Extract the [x, y] coordinate from the center of the cell holding the provided text.  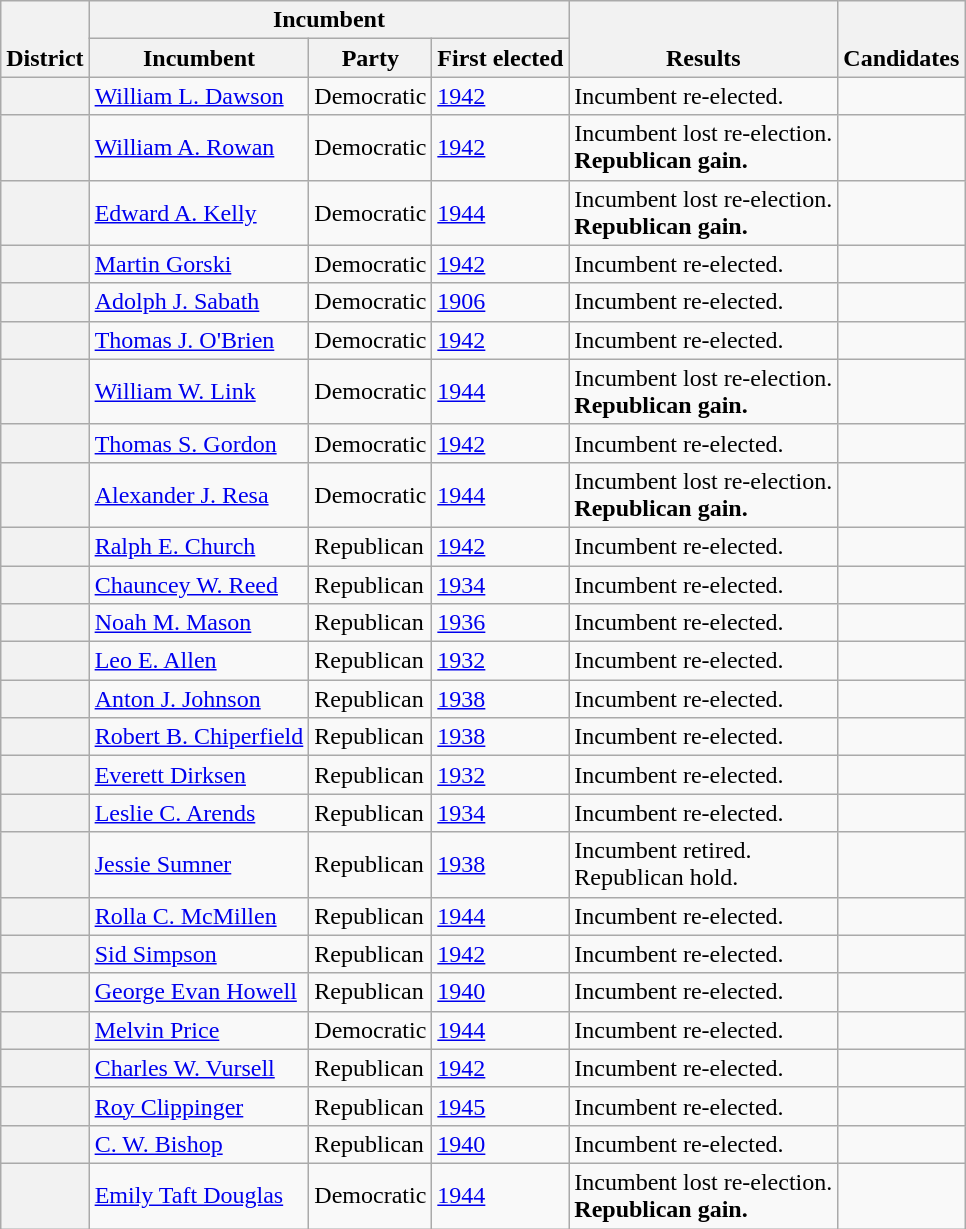
Incumbent retired.Republican hold. [704, 864]
Roy Clippinger [199, 1106]
Adolph J. Sabath [199, 302]
Candidates [902, 39]
Alexander J. Resa [199, 494]
C. W. Bishop [199, 1144]
1936 [500, 623]
1906 [500, 302]
Edward A. Kelly [199, 212]
District [45, 39]
Thomas S. Gordon [199, 443]
William W. Link [199, 392]
Everett Dirksen [199, 775]
Anton J. Johnson [199, 699]
William L. Dawson [199, 96]
Melvin Price [199, 1030]
Thomas J. O'Brien [199, 340]
Results [704, 39]
Martin Gorski [199, 264]
Jessie Sumner [199, 864]
William A. Rowan [199, 148]
Chauncey W. Reed [199, 585]
Emily Taft Douglas [199, 1196]
Noah M. Mason [199, 623]
Charles W. Vursell [199, 1068]
Ralph E. Church [199, 546]
George Evan Howell [199, 992]
Robert B. Chiperfield [199, 737]
1945 [500, 1106]
First elected [500, 58]
Sid Simpson [199, 954]
Leslie C. Arends [199, 813]
Leo E. Allen [199, 661]
Rolla C. McMillen [199, 916]
Party [370, 58]
